Extract the [X, Y] coordinate from the center of the cell holding the provided text.  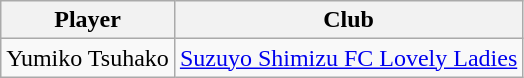
Yumiko Tsuhako [88, 58]
Club [348, 20]
Player [88, 20]
Suzuyo Shimizu FC Lovely Ladies [348, 58]
